Provide the (X, Y) coordinate of the cell's center where the given text is located.  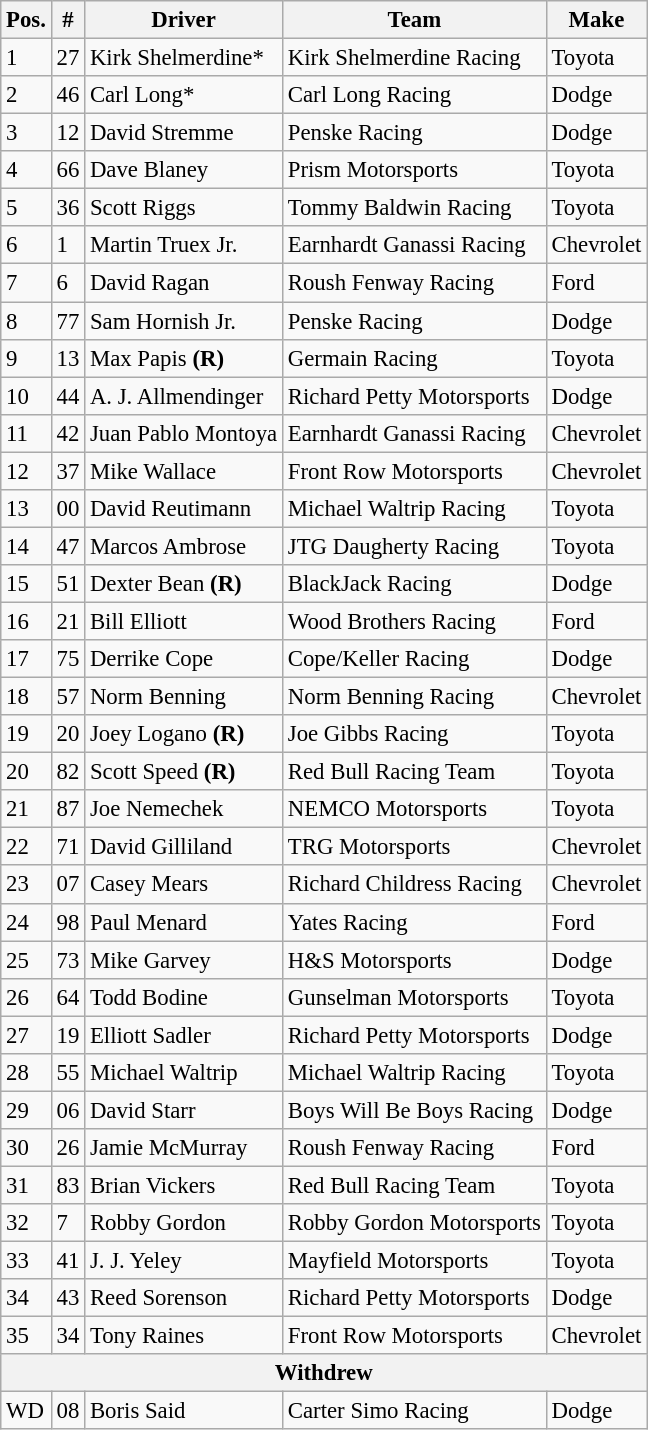
51 (68, 584)
Mike Garvey (184, 960)
9 (26, 358)
WD (26, 1411)
Withdrew (324, 1373)
25 (26, 960)
22 (26, 847)
28 (26, 1073)
Marcos Ambrose (184, 546)
Cope/Keller Racing (414, 659)
Boris Said (184, 1411)
Mike Wallace (184, 471)
Wood Brothers Racing (414, 621)
Gunselman Motorsports (414, 997)
Max Papis (R) (184, 358)
08 (68, 1411)
71 (68, 847)
Todd Bodine (184, 997)
NEMCO Motorsports (414, 809)
31 (26, 1185)
82 (68, 772)
Casey Mears (184, 885)
Scott Speed (R) (184, 772)
57 (68, 697)
5 (26, 208)
Kirk Shelmerdine Racing (414, 58)
Bill Elliott (184, 621)
83 (68, 1185)
TRG Motorsports (414, 847)
David Starr (184, 1110)
14 (26, 546)
Joey Logano (R) (184, 734)
David Stremme (184, 133)
36 (68, 208)
55 (68, 1073)
Joe Nemechek (184, 809)
Tony Raines (184, 1336)
Joe Gibbs Racing (414, 734)
11 (26, 433)
Mayfield Motorsports (414, 1261)
43 (68, 1298)
47 (68, 546)
Scott Riggs (184, 208)
Boys Will Be Boys Racing (414, 1110)
Robby Gordon Motorsports (414, 1223)
30 (26, 1148)
42 (68, 433)
98 (68, 922)
Team (414, 20)
3 (26, 133)
64 (68, 997)
Elliott Sadler (184, 1035)
Reed Sorenson (184, 1298)
29 (26, 1110)
35 (26, 1336)
17 (26, 659)
Carl Long* (184, 95)
18 (26, 697)
David Ragan (184, 283)
Carl Long Racing (414, 95)
23 (26, 885)
Norm Benning (184, 697)
J. J. Yeley (184, 1261)
Paul Menard (184, 922)
33 (26, 1261)
Yates Racing (414, 922)
Richard Childress Racing (414, 885)
Jamie McMurray (184, 1148)
00 (68, 509)
Brian Vickers (184, 1185)
Dexter Bean (R) (184, 584)
73 (68, 960)
Sam Hornish Jr. (184, 321)
BlackJack Racing (414, 584)
15 (26, 584)
Juan Pablo Montoya (184, 433)
Dave Blaney (184, 170)
Tommy Baldwin Racing (414, 208)
David Gilliland (184, 847)
24 (26, 922)
Derrike Cope (184, 659)
41 (68, 1261)
Prism Motorsports (414, 170)
Michael Waltrip (184, 1073)
66 (68, 170)
Kirk Shelmerdine* (184, 58)
87 (68, 809)
06 (68, 1110)
Pos. (26, 20)
77 (68, 321)
A. J. Allmendinger (184, 396)
44 (68, 396)
# (68, 20)
4 (26, 170)
2 (26, 95)
46 (68, 95)
JTG Daugherty Racing (414, 546)
8 (26, 321)
David Reutimann (184, 509)
07 (68, 885)
10 (26, 396)
Make (596, 20)
Robby Gordon (184, 1223)
Germain Racing (414, 358)
Carter Simo Racing (414, 1411)
75 (68, 659)
16 (26, 621)
Martin Truex Jr. (184, 245)
Driver (184, 20)
H&S Motorsports (414, 960)
Norm Benning Racing (414, 697)
37 (68, 471)
32 (26, 1223)
